Locate the cell with the specified text and output its (x, y) center coordinate. 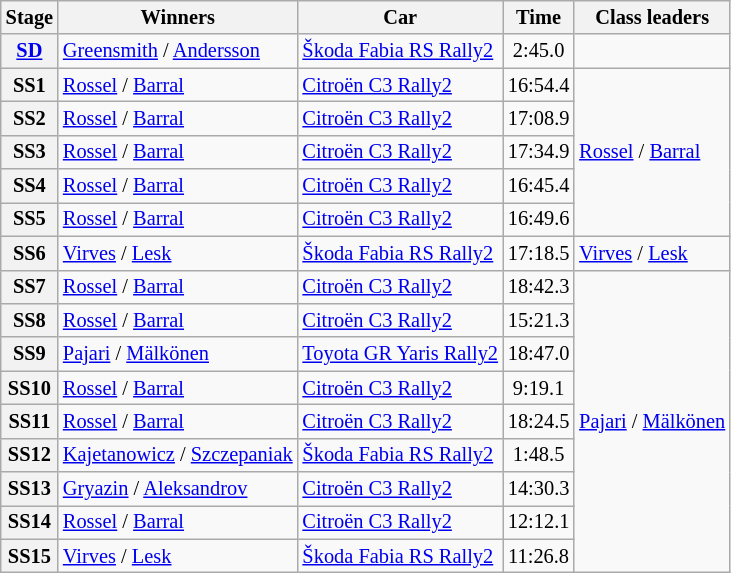
SS13 (30, 489)
SS8 (30, 320)
SS5 (30, 219)
SS4 (30, 186)
12:12.1 (538, 522)
18:47.0 (538, 354)
Time (538, 17)
Greensmith / Andersson (178, 51)
SS6 (30, 253)
17:18.5 (538, 253)
16:45.4 (538, 186)
SS14 (30, 522)
Gryazin / Aleksandrov (178, 489)
14:30.3 (538, 489)
Class leaders (652, 17)
18:42.3 (538, 287)
SD (30, 51)
SS10 (30, 388)
15:21.3 (538, 320)
Toyota GR Yaris Rally2 (400, 354)
SS11 (30, 421)
9:19.1 (538, 388)
16:54.4 (538, 85)
SS2 (30, 118)
2:45.0 (538, 51)
18:24.5 (538, 421)
Winners (178, 17)
Car (400, 17)
17:34.9 (538, 152)
SS9 (30, 354)
SS1 (30, 85)
Kajetanowicz / Szczepaniak (178, 455)
16:49.6 (538, 219)
SS12 (30, 455)
SS3 (30, 152)
SS7 (30, 287)
17:08.9 (538, 118)
SS15 (30, 556)
Stage (30, 17)
11:26.8 (538, 556)
1:48.5 (538, 455)
